Capture the cell that displays the provided text and extract its (X, Y) central coordinate. 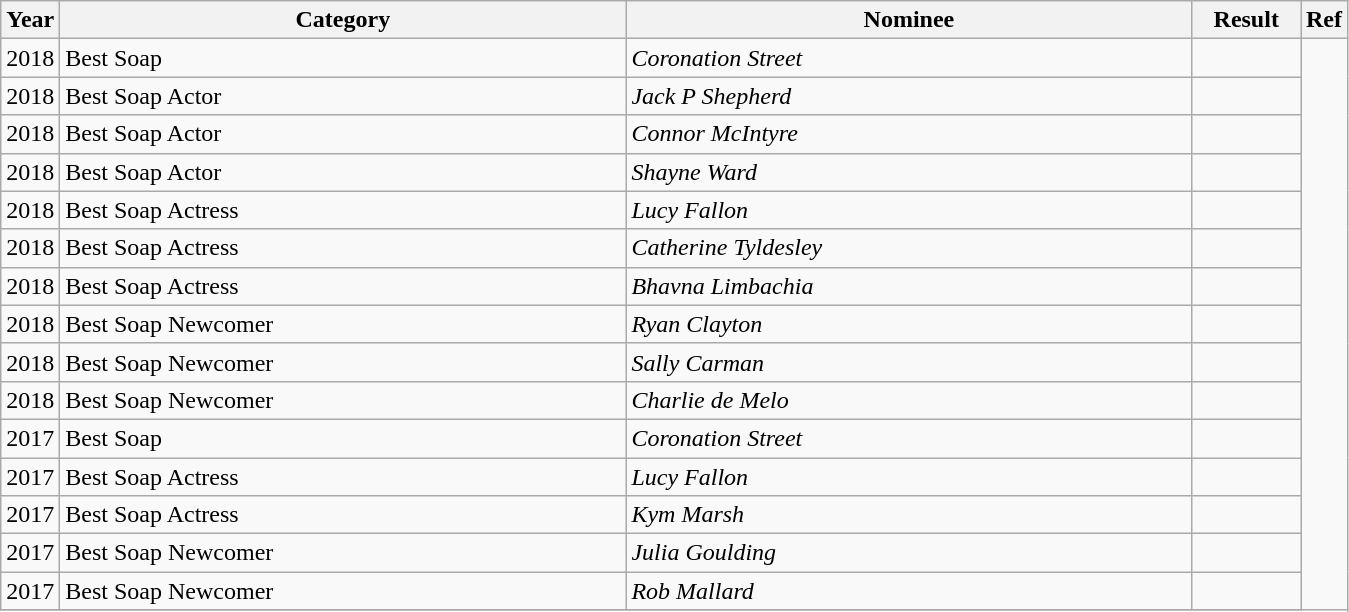
Jack P Shepherd (909, 96)
Kym Marsh (909, 515)
Catherine Tyldesley (909, 248)
Rob Mallard (909, 591)
Ryan Clayton (909, 324)
Nominee (909, 20)
Shayne Ward (909, 172)
Category (343, 20)
Sally Carman (909, 362)
Ref (1324, 20)
Year (30, 20)
Julia Goulding (909, 553)
Connor McIntyre (909, 134)
Result (1246, 20)
Charlie de Melo (909, 400)
Bhavna Limbachia (909, 286)
